Identify which cell holds the provided text, then report its [X, Y] central coordinate. 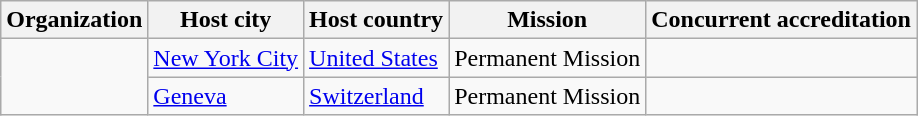
Concurrent accreditation [782, 20]
Host country [376, 20]
United States [376, 58]
New York City [226, 58]
Geneva [226, 96]
Switzerland [376, 96]
Organization [74, 20]
Host city [226, 20]
Mission [548, 20]
